Determine the (x, y) coordinate at the center of the cell enclosing the given text.  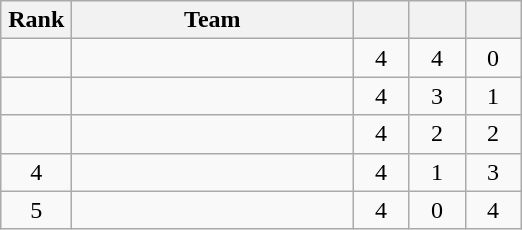
Team (212, 20)
5 (36, 210)
Rank (36, 20)
